Pinpoint the cell where the given text exists, returning its (x, y) midpoint coordinate. 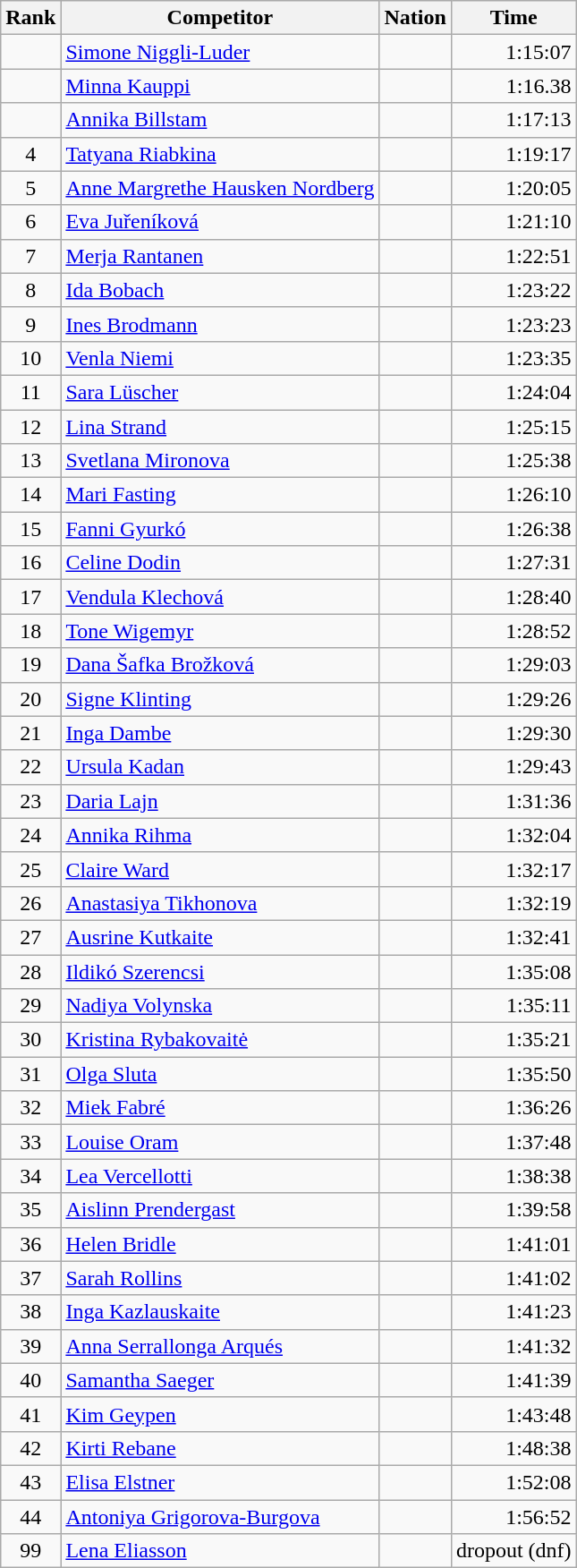
1:15:07 (513, 52)
Celine Dodin (220, 563)
1:25:38 (513, 461)
28 (30, 971)
1:29:43 (513, 767)
Ausrine Kutkaite (220, 937)
1:41:02 (513, 1278)
38 (30, 1312)
Eva Juřeníková (220, 222)
Nadiya Volynska (220, 1006)
19 (30, 665)
24 (30, 835)
Lina Strand (220, 427)
1:23:35 (513, 358)
23 (30, 801)
1:41:39 (513, 1380)
Venla Niemi (220, 358)
35 (30, 1210)
1:16.38 (513, 86)
Miek Fabré (220, 1108)
33 (30, 1142)
1:29:26 (513, 699)
1:23:22 (513, 290)
Sarah Rollins (220, 1278)
Inga Dambe (220, 733)
Lena Eliasson (220, 1551)
8 (30, 290)
32 (30, 1108)
16 (30, 563)
34 (30, 1176)
6 (30, 222)
Tone Wigemyr (220, 631)
1:56:52 (513, 1517)
7 (30, 256)
Tatyana Riabkina (220, 154)
Anna Serrallonga Arqués (220, 1346)
25 (30, 869)
1:48:38 (513, 1448)
1:35:21 (513, 1040)
11 (30, 392)
10 (30, 358)
dropout (dnf) (513, 1551)
22 (30, 767)
Simone Niggli-Luder (220, 52)
4 (30, 154)
Samantha Saeger (220, 1380)
1:31:36 (513, 801)
Kim Geypen (220, 1414)
1:29:03 (513, 665)
31 (30, 1074)
Ines Brodmann (220, 324)
26 (30, 903)
1:28:40 (513, 597)
30 (30, 1040)
44 (30, 1517)
21 (30, 733)
Merja Rantanen (220, 256)
1:20:05 (513, 188)
Minna Kauppi (220, 86)
99 (30, 1551)
Aislinn Prendergast (220, 1210)
1:38:38 (513, 1176)
1:27:31 (513, 563)
1:41:01 (513, 1244)
13 (30, 461)
Fanni Gyurkó (220, 529)
Antoniya Grigorova-Burgova (220, 1517)
18 (30, 631)
41 (30, 1414)
37 (30, 1278)
5 (30, 188)
Sara Lüscher (220, 392)
1:22:51 (513, 256)
Annika Billstam (220, 120)
Anastasiya Tikhonova (220, 903)
36 (30, 1244)
Rank (30, 18)
Vendula Klechová (220, 597)
1:26:10 (513, 495)
Time (513, 18)
1:41:23 (513, 1312)
14 (30, 495)
1:37:48 (513, 1142)
1:35:50 (513, 1074)
1:19:17 (513, 154)
Lea Vercellotti (220, 1176)
Ida Bobach (220, 290)
Daria Lajn (220, 801)
Elisa Elstner (220, 1482)
1:24:04 (513, 392)
17 (30, 597)
1:21:10 (513, 222)
Annika Rihma (220, 835)
1:32:04 (513, 835)
Louise Oram (220, 1142)
1:17:13 (513, 120)
42 (30, 1448)
Kirti Rebane (220, 1448)
Olga Sluta (220, 1074)
1:43:48 (513, 1414)
1:39:58 (513, 1210)
39 (30, 1346)
1:35:08 (513, 971)
Kristina Rybakovaitė (220, 1040)
29 (30, 1006)
1:23:23 (513, 324)
1:32:19 (513, 903)
1:32:41 (513, 937)
Inga Kazlauskaite (220, 1312)
Svetlana Mironova (220, 461)
1:52:08 (513, 1482)
Nation (415, 18)
15 (30, 529)
1:36:26 (513, 1108)
Mari Fasting (220, 495)
Helen Bridle (220, 1244)
1:29:30 (513, 733)
1:32:17 (513, 869)
27 (30, 937)
Ursula Kadan (220, 767)
12 (30, 427)
20 (30, 699)
Competitor (220, 18)
Anne Margrethe Hausken Nordberg (220, 188)
Claire Ward (220, 869)
1:41:32 (513, 1346)
1:35:11 (513, 1006)
Signe Klinting (220, 699)
Dana Šafka Brožková (220, 665)
1:28:52 (513, 631)
1:25:15 (513, 427)
Ildikó Szerencsi (220, 971)
1:26:38 (513, 529)
9 (30, 324)
43 (30, 1482)
40 (30, 1380)
